Output the (x, y) coordinate of the center of the cell containing the given text.  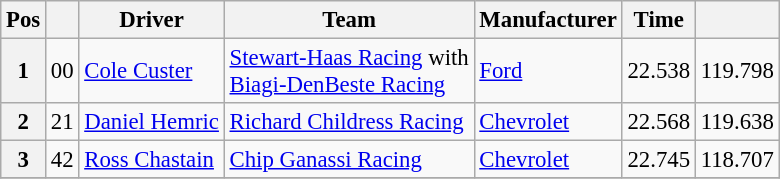
22.745 (658, 160)
Ford (548, 72)
3 (24, 160)
Stewart-Haas Racing with Biagi-DenBeste Racing (349, 72)
Driver (152, 20)
22.568 (658, 122)
119.798 (737, 72)
Daniel Hemric (152, 122)
21 (62, 122)
Pos (24, 20)
Cole Custer (152, 72)
119.638 (737, 122)
2 (24, 122)
118.707 (737, 160)
Time (658, 20)
1 (24, 72)
00 (62, 72)
Ross Chastain (152, 160)
Team (349, 20)
22.538 (658, 72)
42 (62, 160)
Chip Ganassi Racing (349, 160)
Richard Childress Racing (349, 122)
Manufacturer (548, 20)
